Return the (X, Y) coordinate for the center point of the cell that contains the specified text.  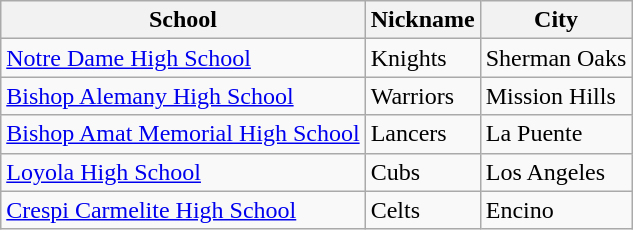
Cubs (422, 172)
Encino (556, 210)
Sherman Oaks (556, 58)
Loyola High School (183, 172)
Bishop Alemany High School (183, 96)
Celts (422, 210)
Lancers (422, 134)
Notre Dame High School (183, 58)
Nickname (422, 20)
Bishop Amat Memorial High School (183, 134)
La Puente (556, 134)
Crespi Carmelite High School (183, 210)
Mission Hills (556, 96)
School (183, 20)
City (556, 20)
Knights (422, 58)
Los Angeles (556, 172)
Warriors (422, 96)
